Determine the [X, Y] coordinate at the center of the cell enclosing the given text.  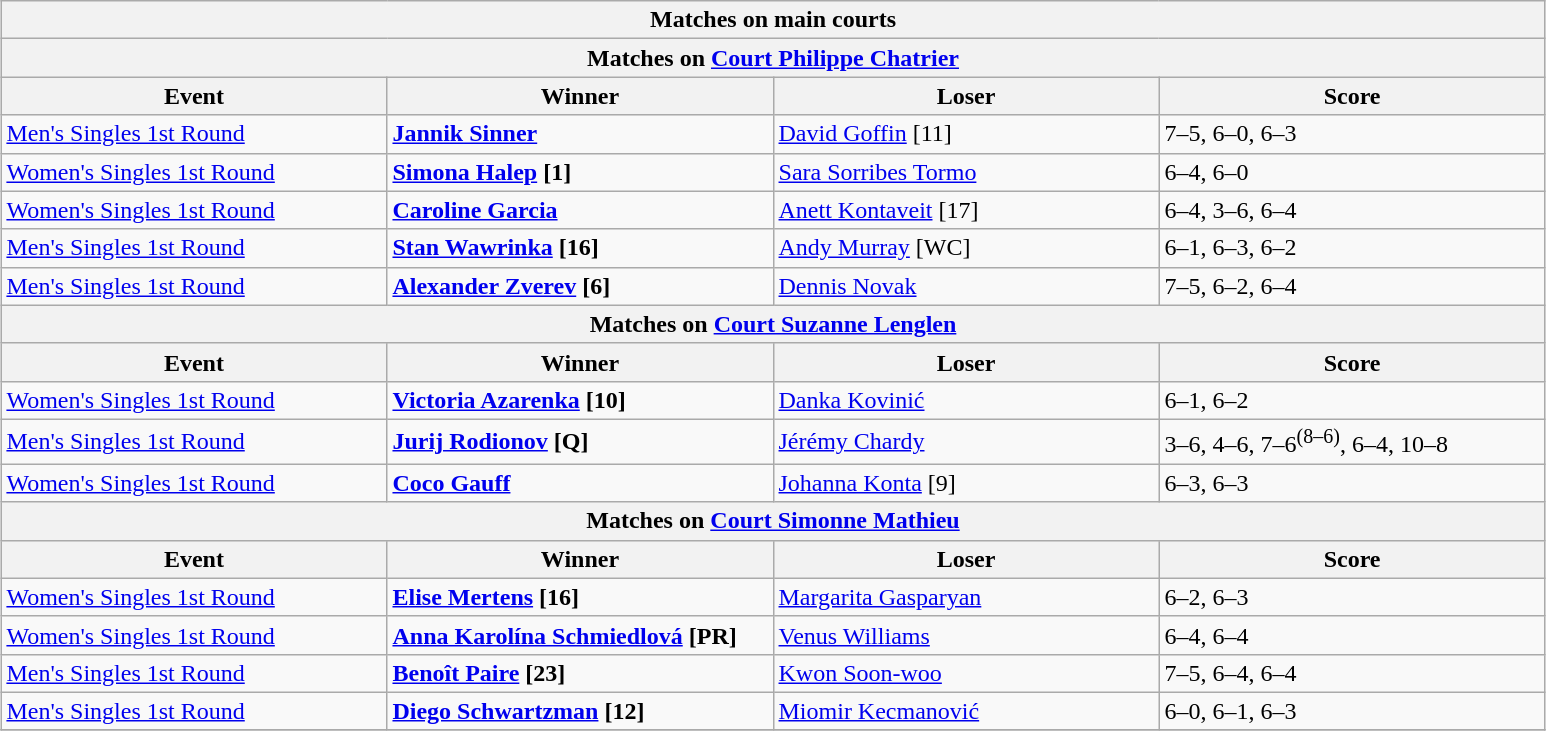
6–4, 6–4 [1352, 635]
Andy Murray [WC] [966, 248]
Jannik Sinner [580, 134]
Matches on Court Simonne Mathieu [773, 521]
Anett Kontaveit [17] [966, 210]
7–5, 6–4, 6–4 [1352, 673]
Diego Schwartzman [12] [580, 711]
6–4, 3–6, 6–4 [1352, 210]
6–1, 6–3, 6–2 [1352, 248]
Alexander Zverev [6] [580, 286]
6–0, 6–1, 6–3 [1352, 711]
Anna Karolína Schmiedlová [PR] [580, 635]
Matches on Court Philippe Chatrier [773, 58]
Sara Sorribes Tormo [966, 172]
Jérémy Chardy [966, 442]
David Goffin [11] [966, 134]
Margarita Gasparyan [966, 597]
Miomir Kecmanović [966, 711]
Venus Williams [966, 635]
Matches on Court Suzanne Lenglen [773, 324]
Caroline Garcia [580, 210]
Elise Mertens [16] [580, 597]
Kwon Soon-woo [966, 673]
6–3, 6–3 [1352, 483]
6–2, 6–3 [1352, 597]
6–1, 6–2 [1352, 400]
7–5, 6–0, 6–3 [1352, 134]
Johanna Konta [9] [966, 483]
Jurij Rodionov [Q] [580, 442]
Coco Gauff [580, 483]
Stan Wawrinka [16] [580, 248]
3–6, 4–6, 7–6(8–6), 6–4, 10–8 [1352, 442]
Victoria Azarenka [10] [580, 400]
Dennis Novak [966, 286]
Matches on main courts [773, 20]
Benoît Paire [23] [580, 673]
6–4, 6–0 [1352, 172]
Danka Kovinić [966, 400]
Simona Halep [1] [580, 172]
7–5, 6–2, 6–4 [1352, 286]
